From the cell containing the given text, extract its center point as (X, Y) coordinate. 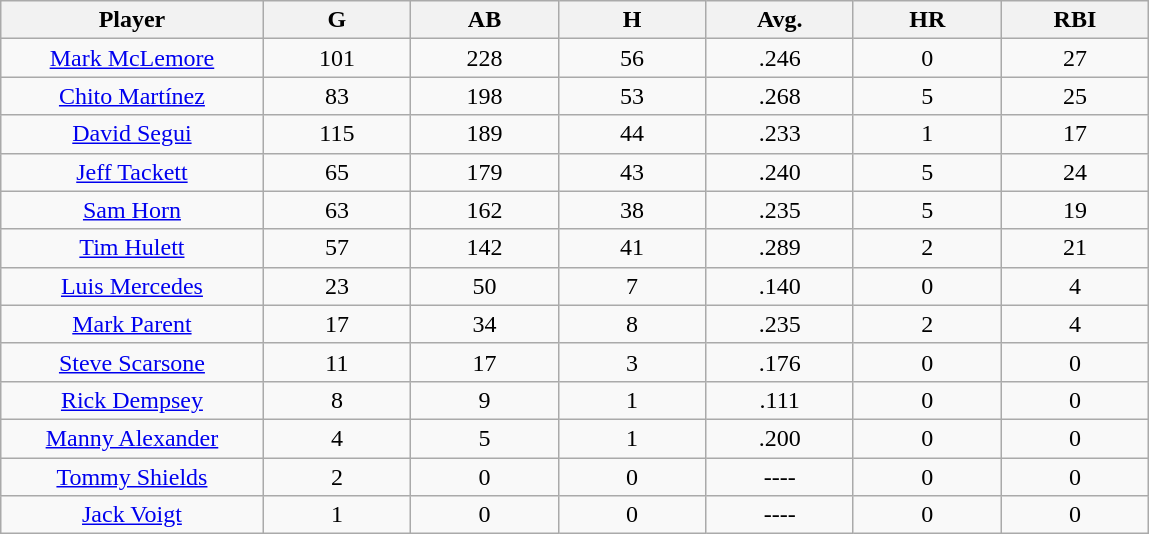
53 (632, 96)
Avg. (780, 20)
.246 (780, 58)
19 (1075, 210)
G (337, 20)
Jack Voigt (132, 515)
101 (337, 58)
Mark McLemore (132, 58)
56 (632, 58)
.268 (780, 96)
Luis Mercedes (132, 286)
AB (485, 20)
3 (632, 362)
27 (1075, 58)
.233 (780, 134)
162 (485, 210)
63 (337, 210)
179 (485, 172)
41 (632, 248)
189 (485, 134)
.111 (780, 400)
83 (337, 96)
9 (485, 400)
Tommy Shields (132, 477)
.240 (780, 172)
Manny Alexander (132, 438)
50 (485, 286)
.140 (780, 286)
44 (632, 134)
43 (632, 172)
228 (485, 58)
RBI (1075, 20)
H (632, 20)
HR (927, 20)
Mark Parent (132, 324)
Sam Horn (132, 210)
Tim Hulett (132, 248)
11 (337, 362)
57 (337, 248)
Rick Dempsey (132, 400)
.289 (780, 248)
7 (632, 286)
21 (1075, 248)
Player (132, 20)
142 (485, 248)
24 (1075, 172)
34 (485, 324)
Jeff Tackett (132, 172)
.200 (780, 438)
25 (1075, 96)
115 (337, 134)
65 (337, 172)
198 (485, 96)
Steve Scarsone (132, 362)
38 (632, 210)
.176 (780, 362)
23 (337, 286)
David Segui (132, 134)
Chito Martínez (132, 96)
